From the cell containing the given text, extract its center point as (x, y) coordinate. 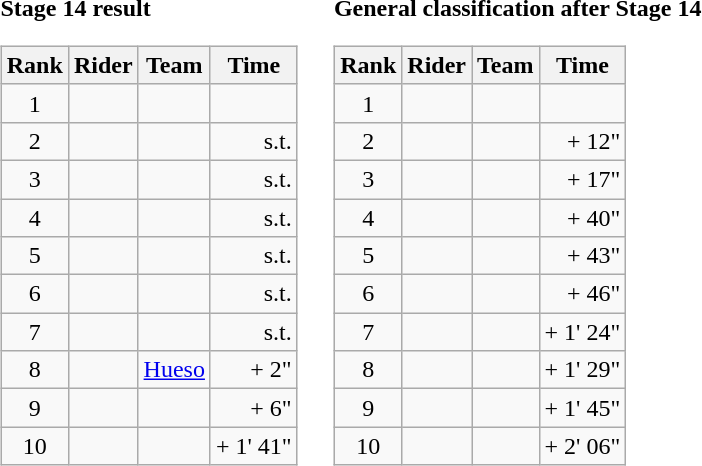
+ 43" (582, 256)
+ 2" (254, 370)
+ 6" (254, 408)
+ 40" (582, 217)
+ 1' 41" (254, 446)
+ 1' 29" (582, 370)
+ 46" (582, 294)
+ 1' 45" (582, 408)
+ 17" (582, 179)
+ 1' 24" (582, 332)
Hueso (174, 370)
+ 2' 06" (582, 446)
+ 12" (582, 141)
